Output the (x, y) coordinate of the center of the cell containing the given text.  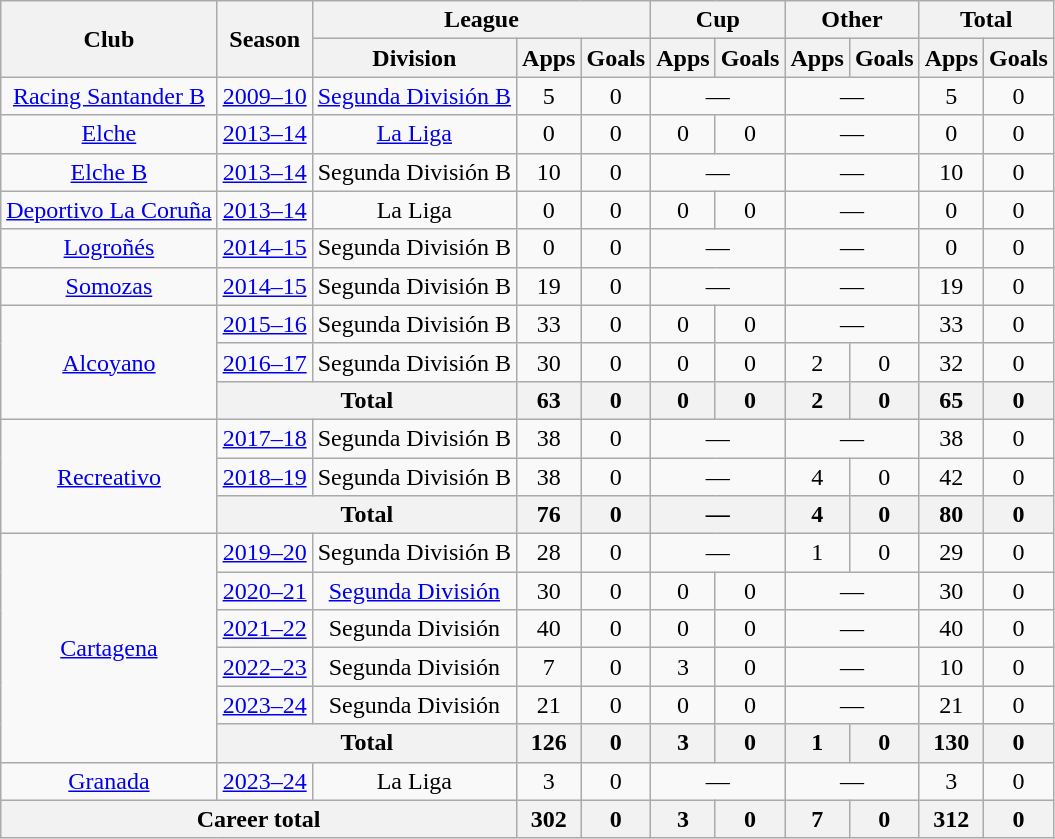
2009–10 (264, 96)
126 (549, 743)
Logroñés (109, 248)
42 (951, 477)
2017–18 (264, 438)
302 (549, 819)
Cup (718, 20)
Season (264, 39)
Elche (109, 134)
Recreativo (109, 476)
League (482, 20)
Division (414, 58)
29 (951, 553)
2020–21 (264, 591)
Other (852, 20)
2019–20 (264, 553)
63 (549, 400)
Granada (109, 781)
2016–17 (264, 362)
Club (109, 39)
Racing Santander B (109, 96)
80 (951, 515)
130 (951, 743)
2018–19 (264, 477)
Cartagena (109, 648)
2015–16 (264, 324)
Deportivo La Coruña (109, 210)
32 (951, 362)
76 (549, 515)
Elche B (109, 172)
65 (951, 400)
Career total (259, 819)
28 (549, 553)
2021–22 (264, 629)
Somozas (109, 286)
2022–23 (264, 667)
312 (951, 819)
Alcoyano (109, 362)
